Scan for the cell matching the given text and deliver its [X, Y] coordinate at center. 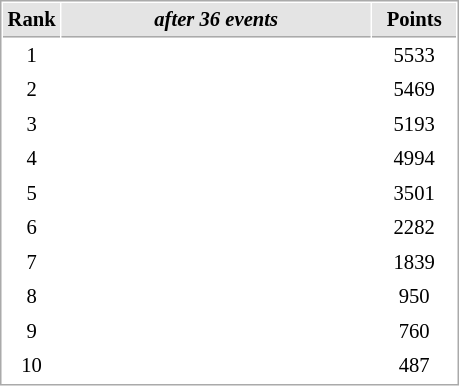
Rank [32, 20]
6 [32, 228]
3501 [414, 194]
after 36 events [216, 20]
8 [32, 296]
1839 [414, 262]
5193 [414, 124]
7 [32, 262]
5469 [414, 90]
Points [414, 20]
2 [32, 90]
2282 [414, 228]
5 [32, 194]
3 [32, 124]
9 [32, 332]
487 [414, 366]
4 [32, 158]
10 [32, 366]
4994 [414, 158]
5533 [414, 56]
950 [414, 296]
1 [32, 56]
760 [414, 332]
